Return [X, Y] of the center of cell containing provided text 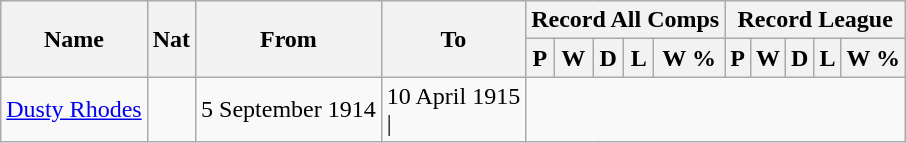
Name [74, 39]
To [453, 39]
10 April 1915| [453, 110]
Dusty Rhodes [74, 110]
Record All Comps [626, 20]
5 September 1914 [289, 110]
Record League [816, 20]
Nat [171, 39]
From [289, 39]
